Output the [x, y] coordinate of the center of the cell containing the given text.  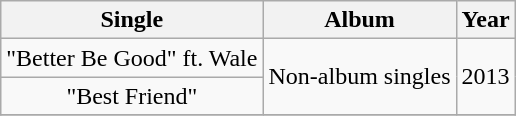
Single [132, 20]
Album [360, 20]
Non-album singles [360, 77]
"Better Be Good" ft. Wale [132, 58]
2013 [486, 77]
Year [486, 20]
"Best Friend" [132, 96]
